Locate the cell with the specified text and output its [x, y] center coordinate. 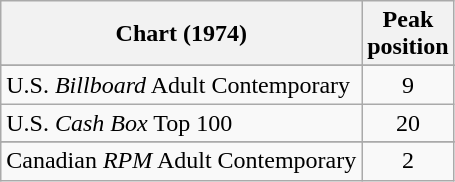
9 [408, 85]
2 [408, 161]
Chart (1974) [182, 34]
Peakposition [408, 34]
Canadian RPM Adult Contemporary [182, 161]
U.S. Billboard Adult Contemporary [182, 85]
U.S. Cash Box Top 100 [182, 123]
20 [408, 123]
